Detect which cell encompasses the target text, then output its [X, Y] center coordinate. 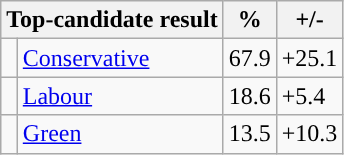
+5.4 [310, 96]
18.6 [250, 96]
+/- [310, 20]
Green [120, 134]
+25.1 [310, 58]
+10.3 [310, 134]
Conservative [120, 58]
Labour [120, 96]
13.5 [250, 134]
67.9 [250, 58]
% [250, 20]
Top-candidate result [112, 20]
